Pinpoint the cell where the given text exists, returning its (X, Y) midpoint coordinate. 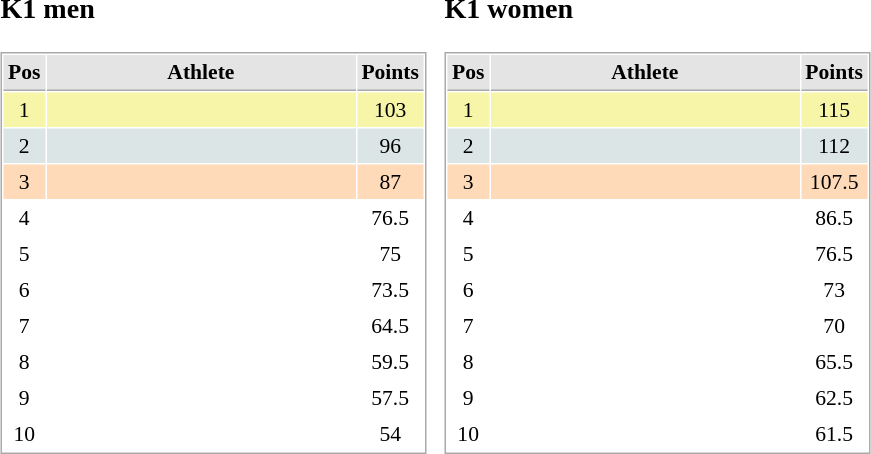
65.5 (834, 362)
73 (834, 290)
75 (390, 254)
112 (834, 146)
96 (390, 146)
62.5 (834, 398)
59.5 (390, 362)
107.5 (834, 182)
87 (390, 182)
57.5 (390, 398)
61.5 (834, 434)
54 (390, 434)
70 (834, 326)
103 (390, 110)
115 (834, 110)
64.5 (390, 326)
73.5 (390, 290)
86.5 (834, 218)
